Scan for the cell matching the given text and deliver its [x, y] coordinate at center. 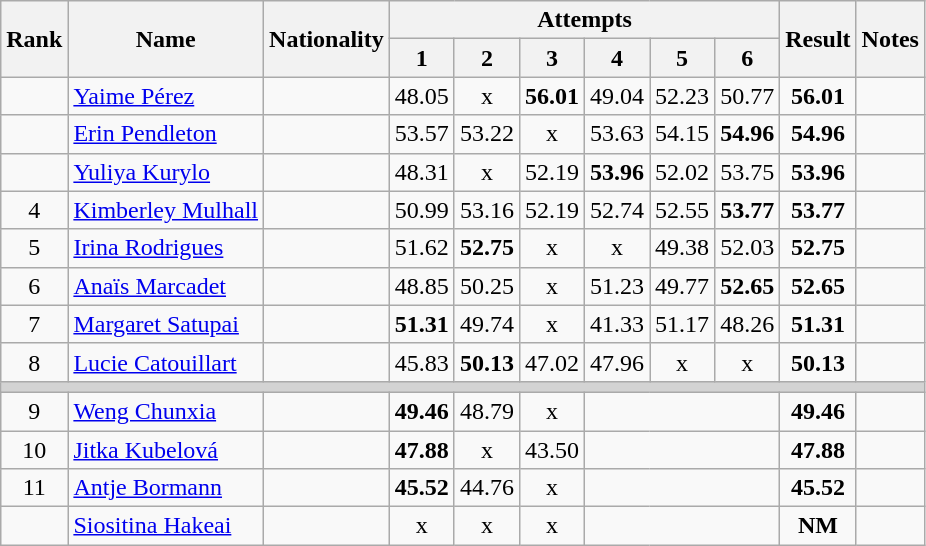
48.26 [748, 324]
1 [422, 58]
53.75 [748, 172]
48.05 [422, 96]
Jitka Kubelová [166, 449]
Erin Pendleton [166, 134]
51.17 [682, 324]
Nationality [327, 39]
49.38 [682, 248]
52.55 [682, 210]
Kimberley Mulhall [166, 210]
53.22 [486, 134]
Notes [890, 39]
Rank [34, 39]
49.77 [682, 286]
50.25 [486, 286]
Anaïs Marcadet [166, 286]
50.99 [422, 210]
Result [818, 39]
48.31 [422, 172]
49.74 [486, 324]
10 [34, 449]
41.33 [616, 324]
44.76 [486, 488]
Yuliya Kurylo [166, 172]
52.74 [616, 210]
Attempts [584, 20]
45.83 [422, 362]
48.79 [486, 411]
Lucie Catouillart [166, 362]
3 [552, 58]
2 [486, 58]
50.77 [748, 96]
49.04 [616, 96]
52.23 [682, 96]
NM [818, 526]
Yaime Pérez [166, 96]
52.03 [748, 248]
51.23 [616, 286]
52.02 [682, 172]
Name [166, 39]
Weng Chunxia [166, 411]
53.57 [422, 134]
8 [34, 362]
11 [34, 488]
53.16 [486, 210]
Siositina Hakeai [166, 526]
Antje Bormann [166, 488]
47.02 [552, 362]
48.85 [422, 286]
53.63 [616, 134]
43.50 [552, 449]
47.96 [616, 362]
9 [34, 411]
54.15 [682, 134]
Irina Rodrigues [166, 248]
7 [34, 324]
51.62 [422, 248]
Margaret Satupai [166, 324]
